Extract the [x, y] coordinate from the center of the cell holding the provided text.  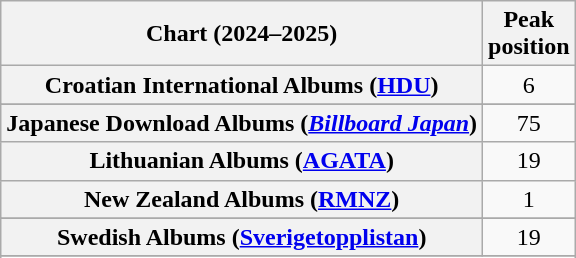
6 [529, 85]
Croatian International Albums (HDU) [242, 85]
Peakposition [529, 34]
1 [529, 199]
Japanese Download Albums (Billboard Japan) [242, 123]
Lithuanian Albums (AGATA) [242, 161]
New Zealand Albums (RMNZ) [242, 199]
75 [529, 123]
Chart (2024–2025) [242, 34]
Swedish Albums (Sverigetopplistan) [242, 237]
